Identify which cell holds the provided text, then report its [X, Y] central coordinate. 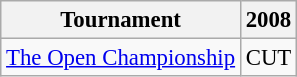
The Open Championship [121, 58]
CUT [268, 58]
2008 [268, 20]
Tournament [121, 20]
